For the text-containing cell, return its midpoint in [X, Y] coordinate format. 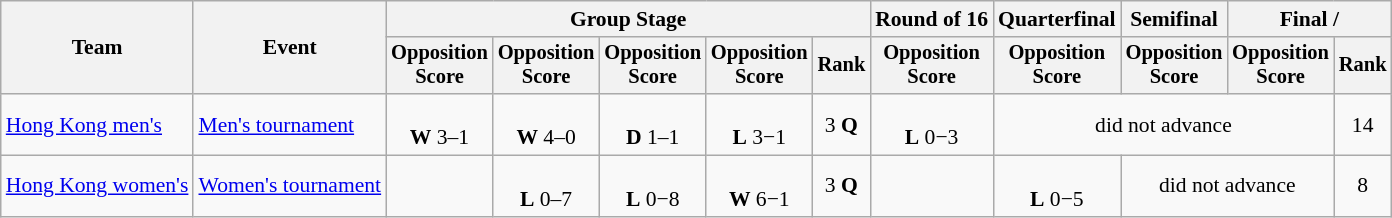
Group Stage [628, 19]
W 3–1 [440, 124]
W 6−1 [760, 186]
Event [290, 48]
L 0−8 [652, 186]
W 4–0 [546, 124]
14 [1363, 124]
L 0−5 [1057, 186]
Hong Kong women's [98, 186]
Hong Kong men's [98, 124]
Men's tournament [290, 124]
Team [98, 48]
L 3−1 [760, 124]
Women's tournament [290, 186]
Round of 16 [932, 19]
D 1–1 [652, 124]
Quarterfinal [1057, 19]
L 0–7 [546, 186]
L 0−3 [932, 124]
Final / [1309, 19]
8 [1363, 186]
Semifinal [1174, 19]
